For the text-containing cell, return its midpoint in (x, y) coordinate format. 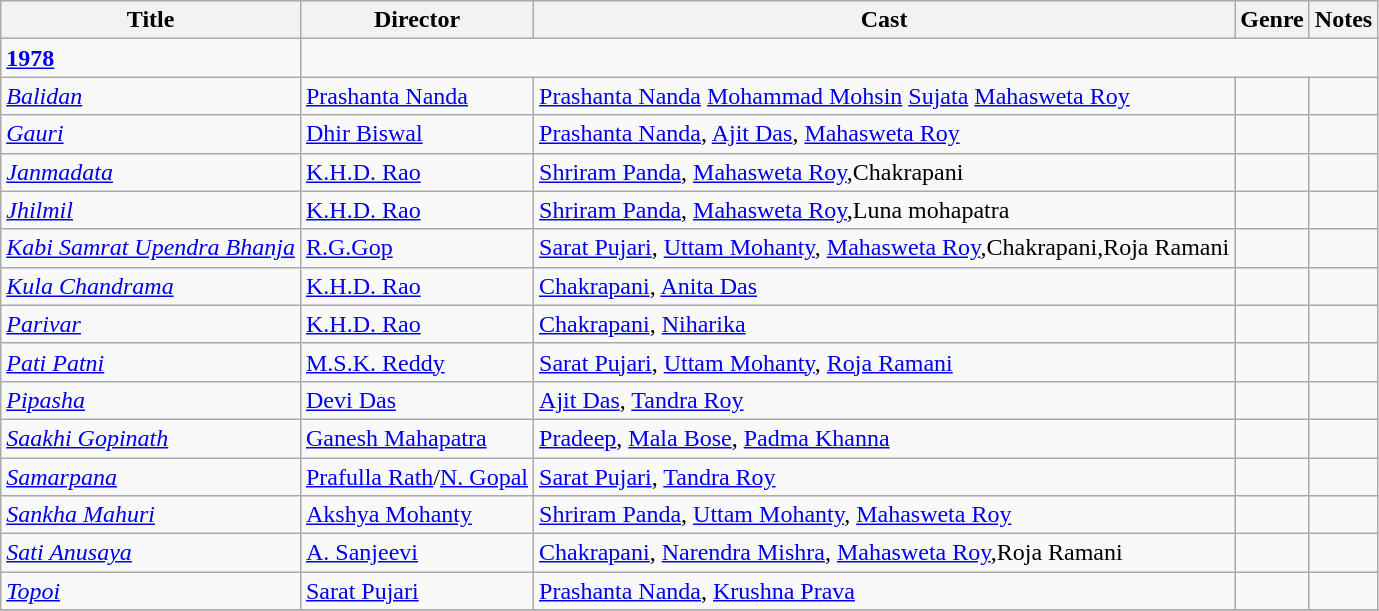
Topoi (151, 591)
Jhilmil (151, 210)
1978 (151, 58)
Ajit Das, Tandra Roy (884, 400)
Shriram Panda, Uttam Mohanty, Mahasweta Roy (884, 515)
Cast (884, 20)
Title (151, 20)
Chakrapani, Niharika (884, 324)
Janmadata (151, 172)
Prashanta Nanda, Krushna Prava (884, 591)
Sati Anusaya (151, 553)
M.S.K. Reddy (416, 362)
R.G.Gop (416, 248)
Pipasha (151, 400)
Ganesh Mahapatra (416, 438)
Director (416, 20)
Sarat Pujari, Tandra Roy (884, 477)
Prafulla Rath/N. Gopal (416, 477)
Samarpana (151, 477)
A. Sanjeevi (416, 553)
Shriram Panda, Mahasweta Roy,Luna mohapatra (884, 210)
Devi Das (416, 400)
Gauri (151, 134)
Prashanta Nanda, Ajit Das, Mahasweta Roy (884, 134)
Genre (1272, 20)
Sankha Mahuri (151, 515)
Parivar (151, 324)
Chakrapani, Anita Das (884, 286)
Dhir Biswal (416, 134)
Chakrapani, Narendra Mishra, Mahasweta Roy,Roja Ramani (884, 553)
Pati Patni (151, 362)
Kabi Samrat Upendra Bhanja (151, 248)
Prashanta Nanda (416, 96)
Balidan (151, 96)
Sarat Pujari (416, 591)
Sarat Pujari, Uttam Mohanty, Mahasweta Roy,Chakrapani,Roja Ramani (884, 248)
Shriram Panda, Mahasweta Roy,Chakrapani (884, 172)
Pradeep, Mala Bose, Padma Khanna (884, 438)
Akshya Mohanty (416, 515)
Kula Chandrama (151, 286)
Sarat Pujari, Uttam Mohanty, Roja Ramani (884, 362)
Saakhi Gopinath (151, 438)
Prashanta Nanda Mohammad Mohsin Sujata Mahasweta Roy (884, 96)
Notes (1343, 20)
